Extract the (x, y) coordinate from the center of the cell holding the provided text.  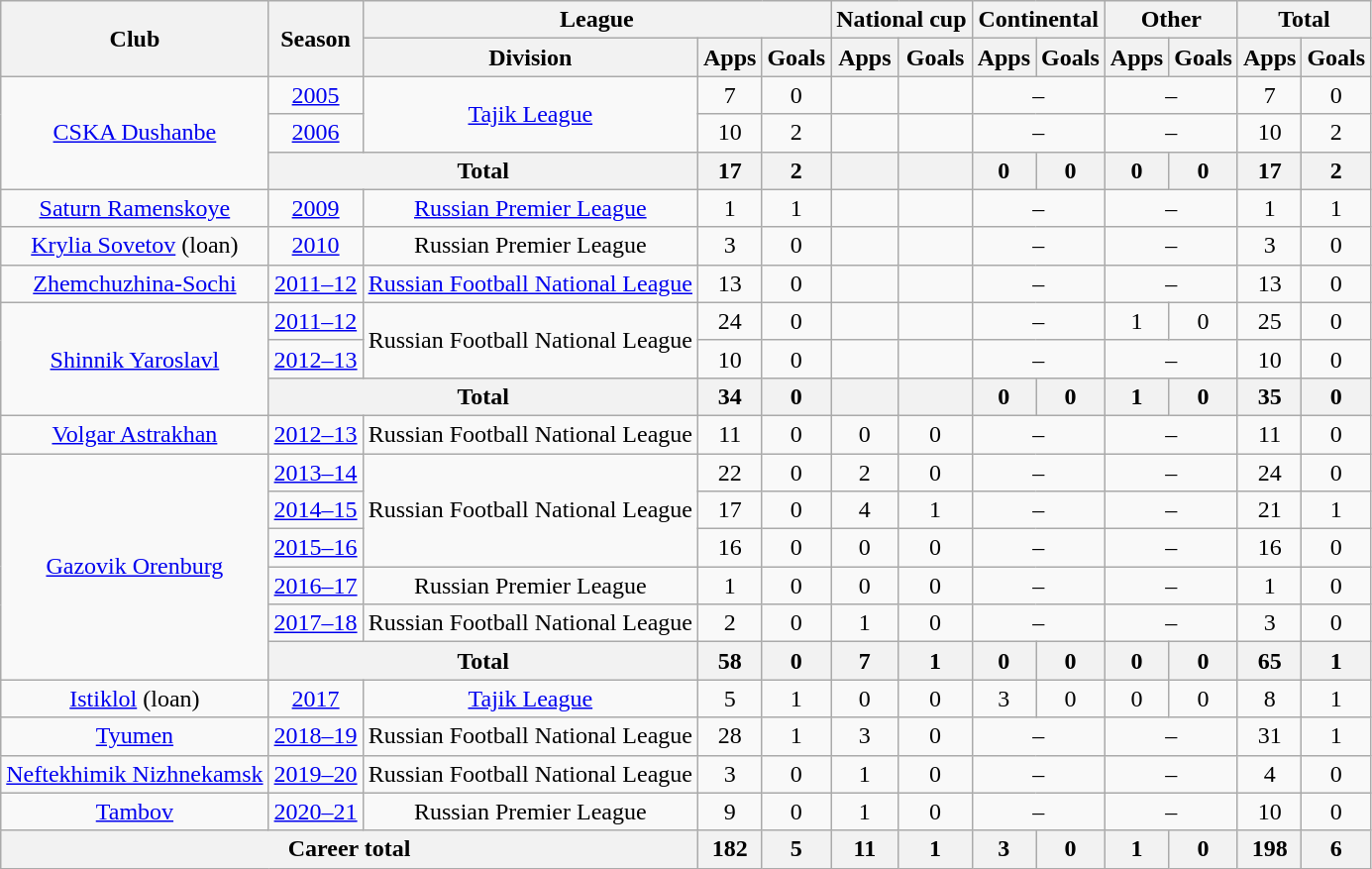
Tambov (135, 812)
Season (315, 39)
2009 (315, 208)
Shinnik Yaroslavl (135, 359)
Other (1171, 20)
Krylia Sovetov (loan) (135, 246)
Club (135, 39)
31 (1269, 736)
Gazovik Orenburg (135, 567)
2018–19 (315, 736)
2010 (315, 246)
Division (530, 57)
2014–15 (315, 510)
Zhemchuzhina-Sochi (135, 283)
CSKA Dushanbe (135, 133)
9 (729, 812)
2016–17 (315, 586)
2015–16 (315, 548)
22 (729, 473)
21 (1269, 510)
25 (1269, 321)
Istiklol (loan) (135, 699)
Career total (350, 849)
Tyumen (135, 736)
League (596, 20)
34 (729, 396)
Neftekhimik Nizhnekamsk (135, 774)
198 (1269, 849)
2020–21 (315, 812)
2005 (315, 95)
2019–20 (315, 774)
2013–14 (315, 473)
8 (1269, 699)
National cup (901, 20)
Saturn Ramenskoye (135, 208)
28 (729, 736)
65 (1269, 661)
58 (729, 661)
2017–18 (315, 623)
35 (1269, 396)
Volgar Astrakhan (135, 434)
2006 (315, 133)
182 (729, 849)
2017 (315, 699)
Continental (1038, 20)
6 (1336, 849)
